Identify which cell holds the provided text, then report its (X, Y) central coordinate. 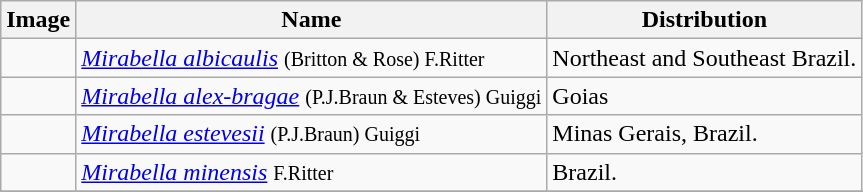
Northeast and Southeast Brazil. (704, 58)
Name (312, 20)
Mirabella minensis F.Ritter (312, 172)
Distribution (704, 20)
Image (38, 20)
Mirabella estevesii (P.J.Braun) Guiggi (312, 134)
Minas Gerais, Brazil. (704, 134)
Brazil. (704, 172)
Mirabella alex-bragae (P.J.Braun & Esteves) Guiggi (312, 96)
Mirabella albicaulis (Britton & Rose) F.Ritter (312, 58)
Goias (704, 96)
